Extract the [X, Y] coordinate from the center of the cell holding the provided text.  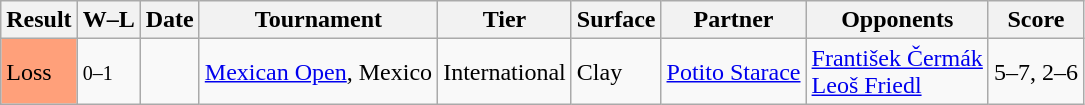
Tier [505, 20]
Date [170, 20]
Result [39, 20]
0–1 [108, 72]
Clay [616, 72]
Surface [616, 20]
Potito Starace [734, 72]
Opponents [897, 20]
Score [1036, 20]
František Čermák Leoš Friedl [897, 72]
5–7, 2–6 [1036, 72]
W–L [108, 20]
Tournament [318, 20]
International [505, 72]
Partner [734, 20]
Mexican Open, Mexico [318, 72]
Loss [39, 72]
